Pinpoint the cell where the given text exists, returning its [X, Y] midpoint coordinate. 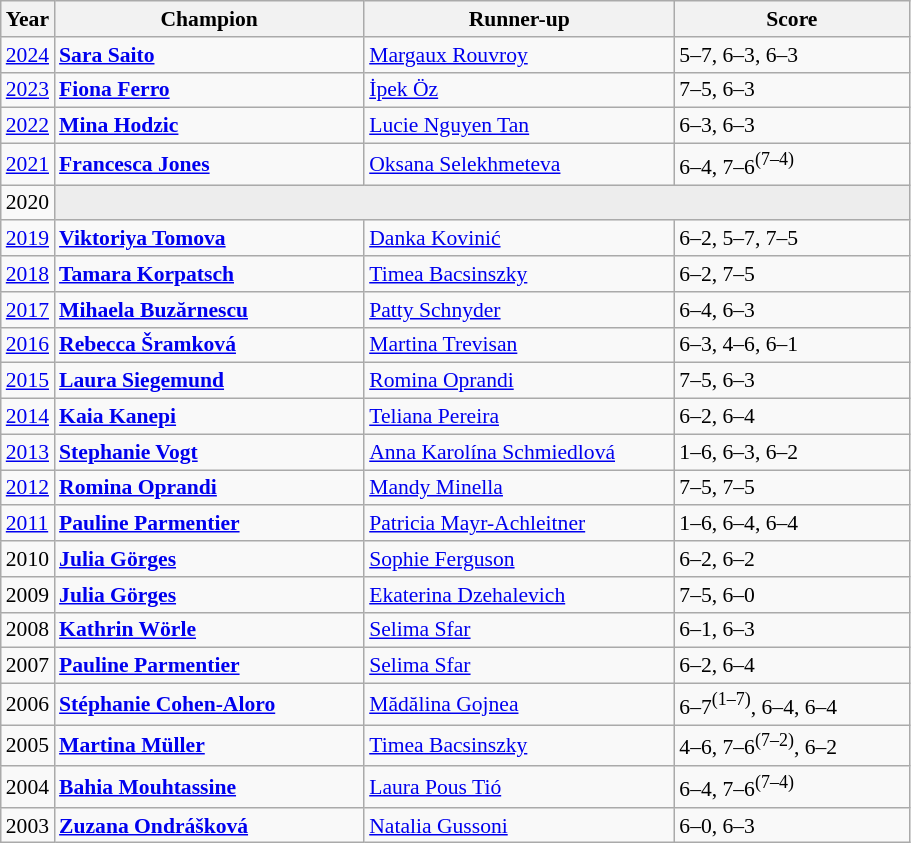
Oksana Selekhmeteva [519, 164]
Stéphanie Cohen-Aloro [209, 704]
Mădălina Gojnea [519, 704]
Patricia Mayr-Achleitner [519, 524]
2013 [28, 452]
6–7(1–7), 6–4, 6–4 [792, 704]
Kaia Kanepi [209, 417]
Runner-up [519, 19]
2019 [28, 239]
Laura Siegemund [209, 381]
Fiona Ferro [209, 90]
2015 [28, 381]
Score [792, 19]
Tamara Korpatsch [209, 274]
2023 [28, 90]
Kathrin Wörle [209, 630]
Laura Pous Tió [519, 786]
2021 [28, 164]
2005 [28, 746]
Martina Trevisan [519, 345]
2014 [28, 417]
Sara Saito [209, 55]
Patty Schnyder [519, 310]
Danka Kovinić [519, 239]
Martina Müller [209, 746]
Viktoriya Tomova [209, 239]
6–2, 5–7, 7–5 [792, 239]
7–5, 6–0 [792, 595]
Ekaterina Dzehalevich [519, 595]
Sophie Ferguson [519, 559]
Bahia Mouhtassine [209, 786]
2020 [28, 203]
Francesca Jones [209, 164]
1–6, 6–3, 6–2 [792, 452]
Year [28, 19]
1–6, 6–4, 6–4 [792, 524]
2016 [28, 345]
2012 [28, 488]
2010 [28, 559]
2011 [28, 524]
6–2, 7–5 [792, 274]
Mandy Minella [519, 488]
Margaux Rouvroy [519, 55]
Anna Karolína Schmiedlová [519, 452]
Teliana Pereira [519, 417]
2006 [28, 704]
2007 [28, 666]
2022 [28, 126]
2008 [28, 630]
6–2, 6–2 [792, 559]
Rebecca Šramková [209, 345]
2004 [28, 786]
4–6, 7–6(7–2), 6–2 [792, 746]
2009 [28, 595]
6–1, 6–3 [792, 630]
Stephanie Vogt [209, 452]
İpek Öz [519, 90]
6–4, 6–3 [792, 310]
5–7, 6–3, 6–3 [792, 55]
2018 [28, 274]
2024 [28, 55]
6–3, 6–3 [792, 126]
Lucie Nguyen Tan [519, 126]
7–5, 7–5 [792, 488]
6–3, 4–6, 6–1 [792, 345]
Mina Hodzic [209, 126]
2017 [28, 310]
Champion [209, 19]
Mihaela Buzărnescu [209, 310]
